From the cell containing the given text, extract its center point as (X, Y) coordinate. 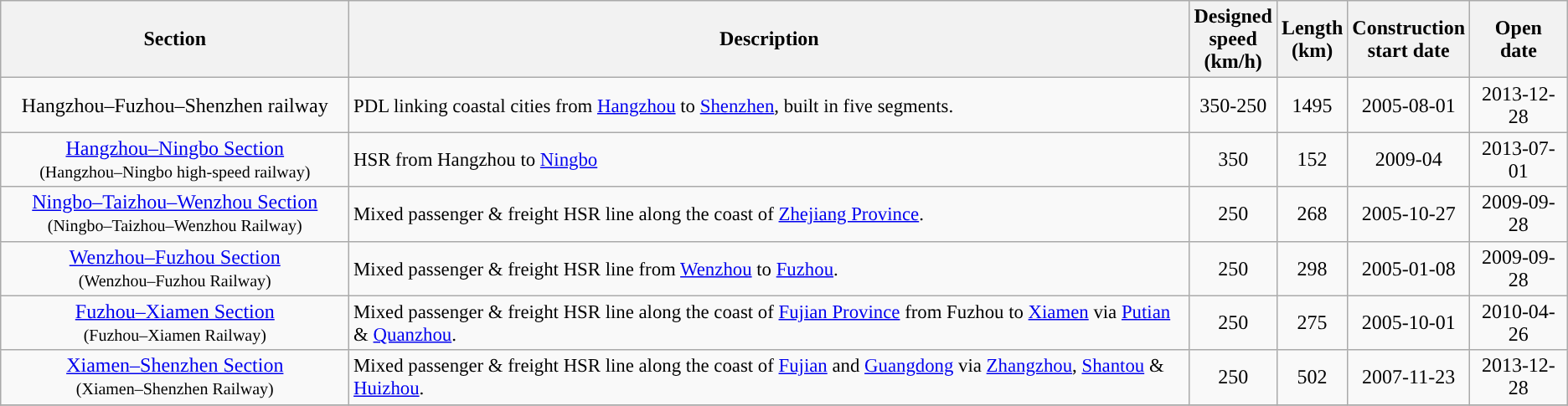
Ningbo–Taizhou–Wenzhou Section(Ningbo–Taizhou–Wenzhou Railway) (175, 214)
275 (1312, 323)
Length(km) (1312, 39)
2005-10-01 (1409, 323)
2005-01-08 (1409, 268)
Fuzhou–Xiamen Section(Fuzhou–Xiamen Railway) (175, 323)
Wenzhou–Fuzhou Section(Wenzhou–Fuzhou Railway) (175, 268)
Mixed passenger & freight HSR line from Wenzhou to Fuzhou. (769, 268)
Constructionstart date (1409, 39)
2013-07-01 (1519, 159)
Xiamen–Shenzhen Section(Xiamen–Shenzhen Railway) (175, 377)
Mixed passenger & freight HSR line along the coast of Fujian and Guangdong via Zhangzhou, Shantou & Huizhou. (769, 377)
2010-04-26 (1519, 323)
2005-10-27 (1409, 214)
152 (1312, 159)
2007-11-23 (1409, 377)
Mixed passenger & freight HSR line along the coast of Zhejiang Province. (769, 214)
298 (1312, 268)
Description (769, 39)
268 (1312, 214)
HSR from Hangzhou to Ningbo (769, 159)
2009-04 (1409, 159)
Mixed passenger & freight HSR line along the coast of Fujian Province from Fuzhou to Xiamen via Putian & Quanzhou. (769, 323)
Hangzhou–Fuzhou–Shenzhen railway (175, 105)
PDL linking coastal cities from Hangzhou to Shenzhen, built in five segments. (769, 105)
Hangzhou–Ningbo Section(Hangzhou–Ningbo high-speed railway) (175, 159)
350 (1233, 159)
350-250 (1233, 105)
Section (175, 39)
1495 (1312, 105)
2005-08-01 (1409, 105)
Designedspeed(km/h) (1233, 39)
502 (1312, 377)
Open date (1519, 39)
